Search for the cell housing the specified text and yield its [x, y] center coordinate. 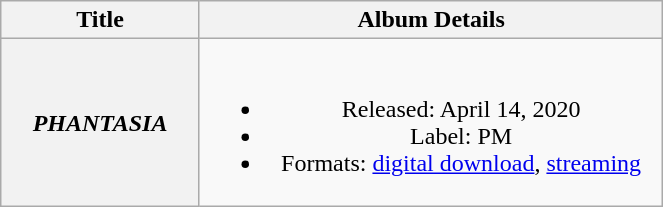
PHANTASIA [100, 122]
Released: April 14, 2020Label: PMFormats: digital download, streaming [430, 122]
Album Details [430, 20]
Title [100, 20]
